Output the (X, Y) coordinate of the center of the cell containing the given text.  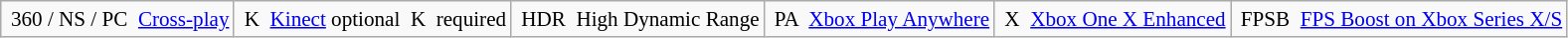
360 / NS / PC Cross-play (117, 18)
FPSB FPS Boost on Xbox Series X/S (1400, 18)
K Kinect optional K required (372, 18)
X Xbox One X Enhanced (1113, 18)
PA Xbox Play Anywhere (880, 18)
HDR High Dynamic Range (638, 18)
